Determine the [X, Y] coordinate at the center of the cell enclosing the given text.  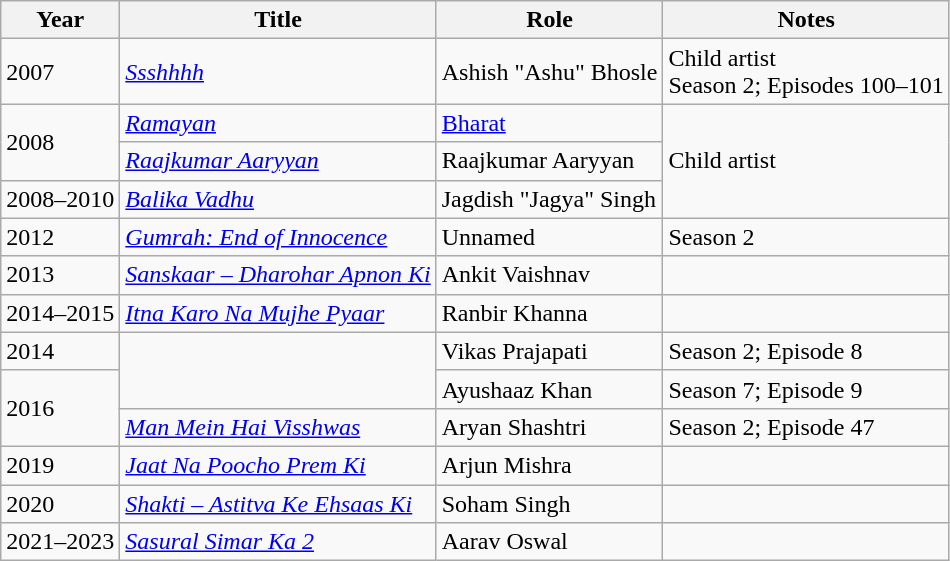
Role [550, 20]
Child artist [806, 161]
Season 7; Episode 9 [806, 389]
Unnamed [550, 237]
Ankit Vaishnav [550, 275]
Sanskaar – Dharohar Apnon Ki [278, 275]
Ssshhhh [278, 72]
2008 [60, 142]
Ashish "Ashu" Bhosle [550, 72]
Sasural Simar Ka 2 [278, 542]
Aarav Oswal [550, 542]
2014 [60, 351]
Ayushaaz Khan [550, 389]
2007 [60, 72]
Season 2 [806, 237]
2013 [60, 275]
Season 2; Episode 47 [806, 427]
Man Mein Hai Visshwas [278, 427]
Arjun Mishra [550, 465]
Year [60, 20]
Aryan Shashtri [550, 427]
Jagdish "Jagya" Singh [550, 199]
Soham Singh [550, 503]
Jaat Na Poocho Prem Ki [278, 465]
2012 [60, 237]
2020 [60, 503]
Ranbir Khanna [550, 313]
Season 2; Episode 8 [806, 351]
Balika Vadhu [278, 199]
Ramayan [278, 123]
Shakti – Astitva Ke Ehsaas Ki [278, 503]
Child artistSeason 2; Episodes 100–101 [806, 72]
Itna Karo Na Mujhe Pyaar [278, 313]
Title [278, 20]
Vikas Prajapati [550, 351]
2014–2015 [60, 313]
Notes [806, 20]
2008–2010 [60, 199]
2019 [60, 465]
Bharat [550, 123]
Gumrah: End of Innocence [278, 237]
2016 [60, 408]
2021–2023 [60, 542]
